Identify which cell holds the provided text, then report its (X, Y) central coordinate. 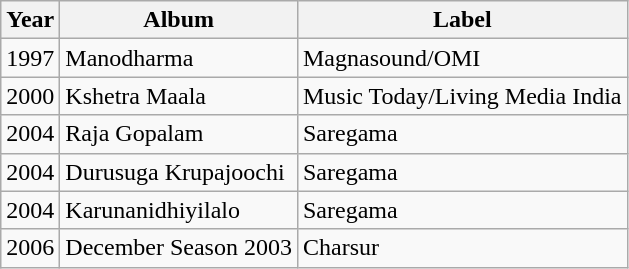
Magnasound/OMI (462, 58)
December Season 2003 (179, 248)
Raja Gopalam (179, 134)
Year (30, 20)
Manodharma (179, 58)
Label (462, 20)
Music Today/Living Media India (462, 96)
2000 (30, 96)
1997 (30, 58)
Karunanidhiyilalo (179, 210)
Album (179, 20)
2006 (30, 248)
Charsur (462, 248)
Kshetra Maala (179, 96)
Durusuga Krupajoochi (179, 172)
